Search for the cell housing the specified text and yield its [x, y] center coordinate. 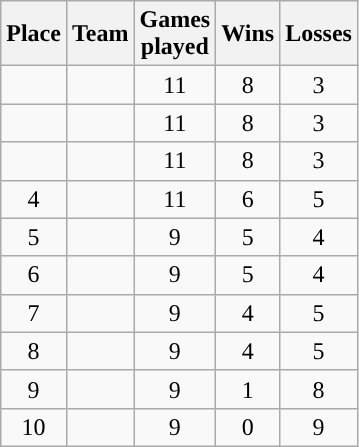
Gamesplayed [175, 34]
Team [100, 34]
7 [34, 313]
Wins [248, 34]
Place [34, 34]
Losses [319, 34]
10 [34, 427]
0 [248, 427]
1 [248, 389]
